Search for the cell housing the specified text and yield its [X, Y] center coordinate. 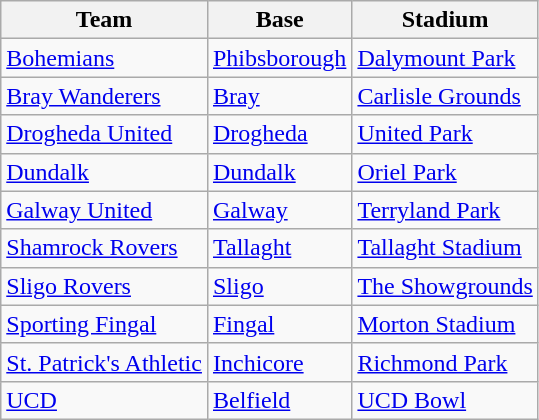
Belfield [279, 400]
United Park [445, 134]
Sligo [279, 286]
Carlisle Grounds [445, 96]
The Showgrounds [445, 286]
Team [104, 20]
Shamrock Rovers [104, 248]
Richmond Park [445, 362]
St. Patrick's Athletic [104, 362]
UCD Bowl [445, 400]
Drogheda United [104, 134]
Tallaght Stadium [445, 248]
Bohemians [104, 58]
Inchicore [279, 362]
Drogheda [279, 134]
Sporting Fingal [104, 324]
Stadium [445, 20]
Base [279, 20]
Oriel Park [445, 172]
Bray Wanderers [104, 96]
Tallaght [279, 248]
Phibsborough [279, 58]
UCD [104, 400]
Bray [279, 96]
Terryland Park [445, 210]
Fingal [279, 324]
Galway [279, 210]
Morton Stadium [445, 324]
Sligo Rovers [104, 286]
Galway United [104, 210]
Dalymount Park [445, 58]
